Capture the cell that displays the provided text and extract its (X, Y) central coordinate. 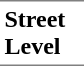
Street Level (42, 33)
